Find where the given text appears and provide that cell's center as (X, Y) coordinate. 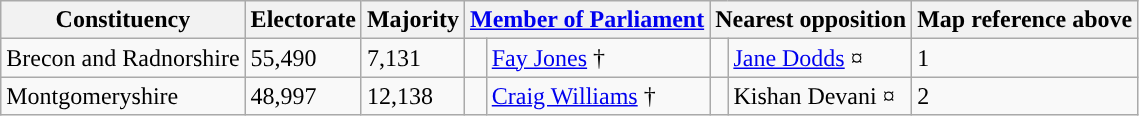
Jane Dodds ¤ (820, 58)
Nearest opposition (811, 20)
12,138 (412, 96)
2 (1025, 96)
Brecon and Radnorshire (123, 58)
Map reference above (1025, 20)
Member of Parliament (586, 20)
Craig Williams † (598, 96)
55,490 (303, 58)
7,131 (412, 58)
1 (1025, 58)
Montgomeryshire (123, 96)
Kishan Devani ¤ (820, 96)
Majority (412, 20)
Electorate (303, 20)
48,997 (303, 96)
Fay Jones † (598, 58)
Constituency (123, 20)
